Scan for the cell matching the given text and deliver its [X, Y] coordinate at center. 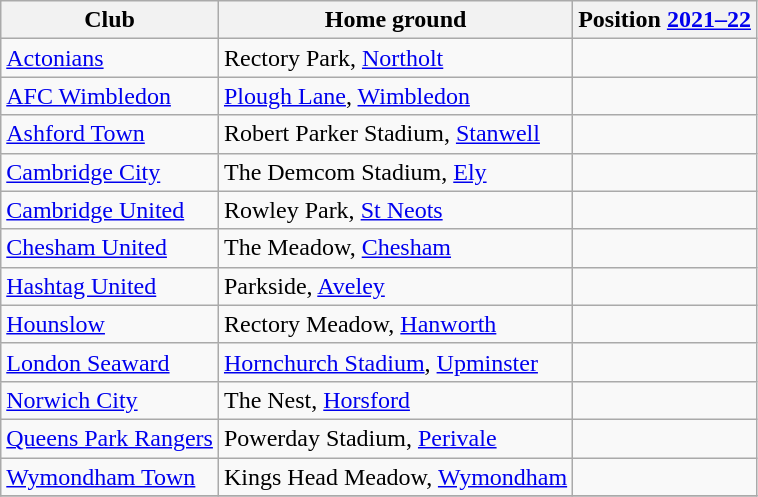
Hounslow [110, 324]
Plough Lane, Wimbledon [395, 96]
The Demcom Stadium, Ely [395, 172]
Hornchurch Stadium, Upminster [395, 362]
Home ground [395, 20]
The Nest, Horsford [395, 400]
London Seaward [110, 362]
Robert Parker Stadium, Stanwell [395, 134]
Actonians [110, 58]
AFC Wimbledon [110, 96]
Rectory Meadow, Hanworth [395, 324]
Parkside, Aveley [395, 286]
The Meadow, Chesham [395, 248]
Hashtag United [110, 286]
Queens Park Rangers [110, 438]
Position 2021–22 [665, 20]
Wymondham Town [110, 477]
Cambridge City [110, 172]
Rowley Park, St Neots [395, 210]
Kings Head Meadow, Wymondham [395, 477]
Rectory Park, Northolt [395, 58]
Chesham United [110, 248]
Ashford Town [110, 134]
Club [110, 20]
Powerday Stadium, Perivale [395, 438]
Norwich City [110, 400]
Cambridge United [110, 210]
